Return the (X, Y) coordinate for the center point of the cell that contains the specified text.  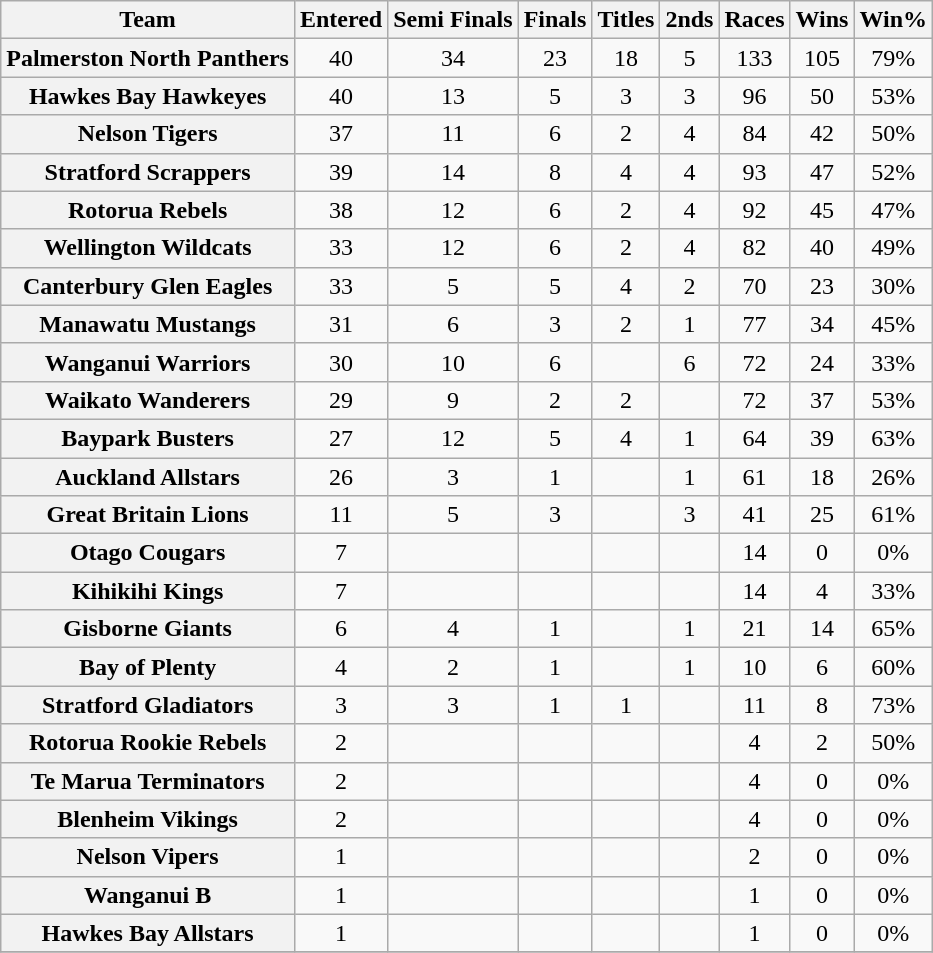
Wanganui Warriors (148, 362)
Win% (894, 20)
30 (340, 362)
Gisborne Giants (148, 629)
64 (754, 438)
Races (754, 20)
65% (894, 629)
Titles (626, 20)
61 (754, 477)
Canterbury Glen Eagles (148, 286)
Baypark Busters (148, 438)
47% (894, 210)
Otago Cougars (148, 553)
Kihikihi Kings (148, 591)
Rotorua Rebels (148, 210)
93 (754, 172)
30% (894, 286)
Finals (555, 20)
Auckland Allstars (148, 477)
38 (340, 210)
Manawatu Mustangs (148, 324)
Entered (340, 20)
96 (754, 96)
26 (340, 477)
Bay of Plenty (148, 667)
45 (822, 210)
21 (754, 629)
79% (894, 58)
9 (453, 400)
61% (894, 515)
26% (894, 477)
Palmerston North Panthers (148, 58)
47 (822, 172)
50 (822, 96)
84 (754, 134)
25 (822, 515)
52% (894, 172)
133 (754, 58)
Semi Finals (453, 20)
Nelson Vipers (148, 857)
70 (754, 286)
92 (754, 210)
Rotorua Rookie Rebels (148, 743)
Waikato Wanderers (148, 400)
13 (453, 96)
42 (822, 134)
49% (894, 248)
73% (894, 705)
105 (822, 58)
Hawkes Bay Allstars (148, 933)
Te Marua Terminators (148, 781)
63% (894, 438)
Blenheim Vikings (148, 819)
77 (754, 324)
2nds (690, 20)
Team (148, 20)
Nelson Tigers (148, 134)
24 (822, 362)
27 (340, 438)
Wins (822, 20)
45% (894, 324)
Stratford Scrappers (148, 172)
82 (754, 248)
Great Britain Lions (148, 515)
Wellington Wildcats (148, 248)
41 (754, 515)
60% (894, 667)
Wanganui B (148, 895)
Stratford Gladiators (148, 705)
29 (340, 400)
31 (340, 324)
Hawkes Bay Hawkeyes (148, 96)
